Extract the [X, Y] coordinate from the center of the cell holding the provided text.  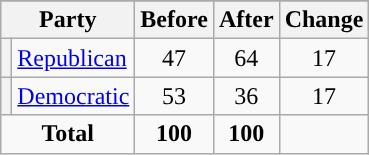
53 [174, 96]
64 [246, 58]
47 [174, 58]
36 [246, 96]
Total [68, 134]
After [246, 20]
Before [174, 20]
Party [68, 20]
Democratic [74, 96]
Republican [74, 58]
Change [324, 20]
